Find where the given text appears and provide that cell's center as (x, y) coordinate. 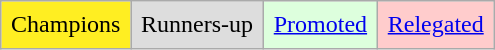
Relegated (436, 25)
Champions (66, 25)
Runners-up (198, 25)
Promoted (320, 25)
